Output the (X, Y) coordinate of the center of the cell containing the given text.  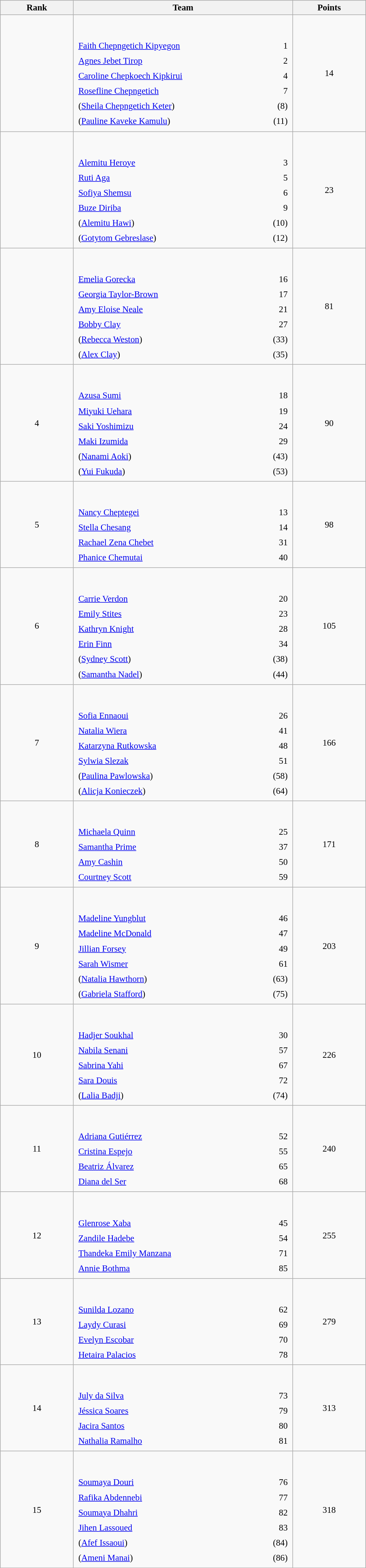
80 (273, 1426)
Sofia Ennaoui (163, 715)
47 (269, 934)
28 (267, 629)
255 (329, 1235)
Emelia Gorecka 16 Georgia Taylor-Brown 17 Amy Eloise Neale 21 Bobby Clay 27 (Rebecca Weston) (33) (Alex Clay) (35) (183, 306)
11 (37, 1149)
(33) (270, 340)
Glenrose Xaba 45 Zandile Hadebe 54 Thandeka Emily Manzana 71 Annie Bothma 85 (183, 1235)
61 (269, 964)
(58) (270, 776)
Emily Stites (160, 614)
59 (272, 877)
Jéssica Soares (166, 1411)
25 (272, 832)
(Lalia Badji) (157, 1095)
26 (270, 715)
8 (37, 844)
20 (267, 599)
105 (329, 626)
(Alicja Konieczek) (163, 791)
Adriana Gutiérrez 52 Cristina Espejo 55 Beatriz Álvarez 65 Diana del Ser 68 (183, 1149)
Points (329, 8)
Zandile Hadebe (170, 1238)
240 (329, 1149)
Courtney Scott (164, 877)
Soumaya Dhahri (160, 1512)
Erin Finn (160, 644)
65 (273, 1167)
(84) (267, 1543)
Sofiya Shemsu (163, 193)
Sunilda Lozano 62 Laydy Curasi 69 Evelyn Escobar 70 Hetaira Palacios 78 (183, 1322)
Hetaira Palacios (164, 1355)
(Rebecca Weston) (163, 340)
318 (329, 1509)
73 (273, 1396)
(Sydney Scott) (160, 659)
Maki Izumida (158, 441)
31 (275, 543)
Amy Eloise Neale (163, 309)
71 (277, 1253)
Sabrina Yahi (157, 1065)
Team (183, 8)
17 (270, 294)
62 (271, 1309)
90 (329, 423)
Jillian Forsey (162, 949)
203 (329, 946)
85 (277, 1268)
Jihen Lassoued (160, 1527)
Caroline Chepkoech Kipkirui (167, 76)
(Samantha Nadel) (160, 674)
(38) (267, 659)
67 (264, 1065)
52 (273, 1137)
Faith Chepngetich Kipyegon (167, 46)
Nathalia Ramalho (166, 1441)
12 (37, 1235)
(63) (269, 979)
Sylwia Slezak (163, 761)
72 (264, 1080)
82 (267, 1512)
69 (271, 1324)
(11) (274, 121)
21 (270, 309)
24 (264, 426)
Cristina Espejo (166, 1152)
Katarzyna Rutkowska (163, 746)
Georgia Taylor-Brown (163, 294)
Diana del Ser (166, 1182)
(Gabriela Stafford) (162, 994)
Alemitu Heroye 3 Ruti Aga 5 Sofiya Shemsu 6 Buze Diriba 9 (Alemitu Hawi) (10) (Gotytom Gebreslase) (12) (183, 190)
1 (274, 46)
Sara Douis (157, 1080)
Sarah Wismer (162, 964)
Ruti Aga (163, 178)
77 (267, 1497)
Annie Bothma (170, 1268)
Rafika Abdennebi (160, 1497)
48 (270, 746)
Thandeka Emily Manzana (170, 1253)
Miyuki Uehara (158, 411)
Madeline Yungblut 46 Madeline McDonald 47 Jillian Forsey 49 Sarah Wismer 61 (Natalia Hawthorn) (63) (Gabriela Stafford) (75) (183, 946)
51 (270, 761)
(Alex Clay) (163, 355)
83 (267, 1527)
Rachael Zena Chebet (168, 543)
(64) (270, 791)
Stella Chesang (168, 528)
(44) (267, 674)
50 (272, 862)
(Gotytom Gebreslase) (163, 238)
98 (329, 524)
Hadjer Soukhal (157, 1035)
Bobby Clay (163, 324)
279 (329, 1322)
(10) (270, 223)
3 (270, 162)
49 (269, 949)
(Afef Issaoui) (160, 1543)
Adriana Gutiérrez (166, 1137)
313 (329, 1408)
76 (267, 1482)
(86) (267, 1558)
Michaela Quinn 25 Samantha Prime 37 Amy Cashin 50 Courtney Scott 59 (183, 844)
2 (274, 61)
57 (264, 1050)
Samantha Prime (164, 847)
226 (329, 1055)
Carrie Verdon 20 Emily Stites 23 Kathryn Knight 28 Erin Finn 34 (Sydney Scott) (38) (Samantha Nadel) (44) (183, 626)
34 (267, 644)
41 (270, 731)
Nancy Cheptegei (168, 512)
166 (329, 743)
19 (264, 411)
Madeline McDonald (162, 934)
18 (264, 396)
Michaela Quinn (164, 832)
(53) (264, 471)
Carrie Verdon (160, 599)
Nancy Cheptegei 13 Stella Chesang 14 Rachael Zena Chebet 31 Phanice Chemutai 40 (183, 524)
July da Silva 73 Jéssica Soares 79 Jacira Santos 80 Nathalia Ramalho 81 (183, 1408)
79 (273, 1411)
(Ameni Manai) (160, 1558)
(74) (264, 1095)
Agnes Jebet Tirop (167, 61)
Madeline Yungblut (162, 918)
40 (275, 558)
16 (270, 279)
Amy Cashin (164, 862)
Jacira Santos (166, 1426)
(Yui Fukuda) (158, 471)
78 (271, 1355)
Glenrose Xaba (170, 1223)
Evelyn Escobar (164, 1340)
Nabila Senani (157, 1050)
July da Silva (166, 1396)
55 (273, 1152)
Beatriz Álvarez (166, 1167)
27 (270, 324)
(8) (274, 106)
Emelia Gorecka (163, 279)
Phanice Chemutai (168, 558)
45 (277, 1223)
Azusa Sumi 18 Miyuki Uehara 19 Saki Yoshimizu 24 Maki Izumida 29 (Nanami Aoki) (43) (Yui Fukuda) (53) (183, 423)
(Paulina Pawlowska) (163, 776)
(Sheila Chepngetich Keter) (167, 106)
10 (37, 1055)
Natalia Wiera (163, 731)
30 (264, 1035)
Saki Yoshimizu (158, 426)
15 (37, 1509)
29 (264, 441)
Rosefline Chepngetich (167, 91)
37 (272, 847)
70 (271, 1340)
Hadjer Soukhal 30 Nabila Senani 57 Sabrina Yahi 67 Sara Douis 72 (Lalia Badji) (74) (183, 1055)
(Alemitu Hawi) (163, 223)
(43) (264, 456)
Sofia Ennaoui 26 Natalia Wiera 41 Katarzyna Rutkowska 48 Sylwia Slezak 51 (Paulina Pawlowska) (58) (Alicja Konieczek) (64) (183, 743)
Soumaya Douri (160, 1482)
Rank (37, 8)
68 (273, 1182)
46 (269, 918)
Sunilda Lozano (164, 1309)
Buze Diriba (163, 208)
(12) (270, 238)
Kathryn Knight (160, 629)
(Nanami Aoki) (158, 456)
Laydy Curasi (164, 1324)
Azusa Sumi (158, 396)
Soumaya Douri 76 Rafika Abdennebi 77 Soumaya Dhahri 82 Jihen Lassoued 83 (Afef Issaoui) (84) (Ameni Manai) (86) (183, 1509)
171 (329, 844)
(75) (269, 994)
Alemitu Heroye (163, 162)
(35) (270, 355)
(Pauline Kaveke Kamulu) (167, 121)
(Natalia Hawthorn) (162, 979)
54 (277, 1238)
